Provide the [X, Y] coordinate of the cell's center where the given text is located.  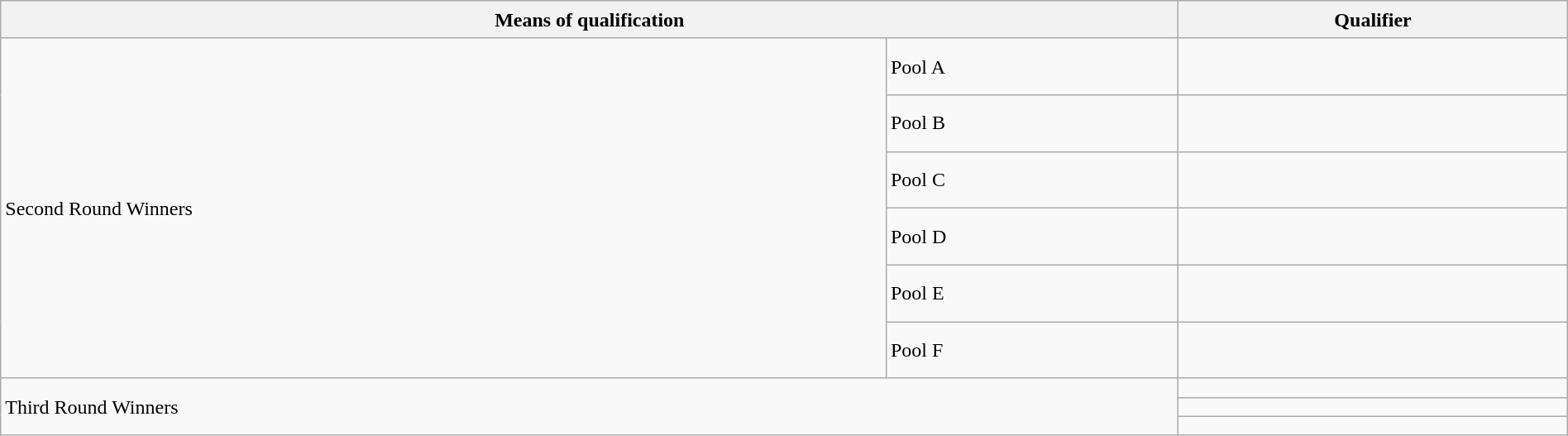
Third Round Winners [590, 407]
Pool C [1032, 180]
Pool D [1032, 237]
Pool F [1032, 350]
Pool A [1032, 66]
Pool B [1032, 123]
Means of qualification [590, 20]
Qualifier [1373, 20]
Second Round Winners [443, 208]
Pool E [1032, 293]
